From the cell containing the given text, extract its center point as [x, y] coordinate. 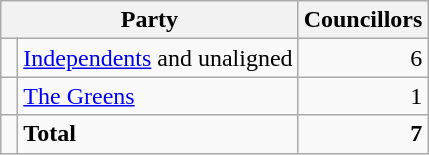
Independents and unaligned [158, 58]
The Greens [158, 96]
1 [363, 96]
Total [158, 134]
Councillors [363, 20]
7 [363, 134]
Party [150, 20]
6 [363, 58]
